Detect which cell encompasses the target text, then output its [X, Y] center coordinate. 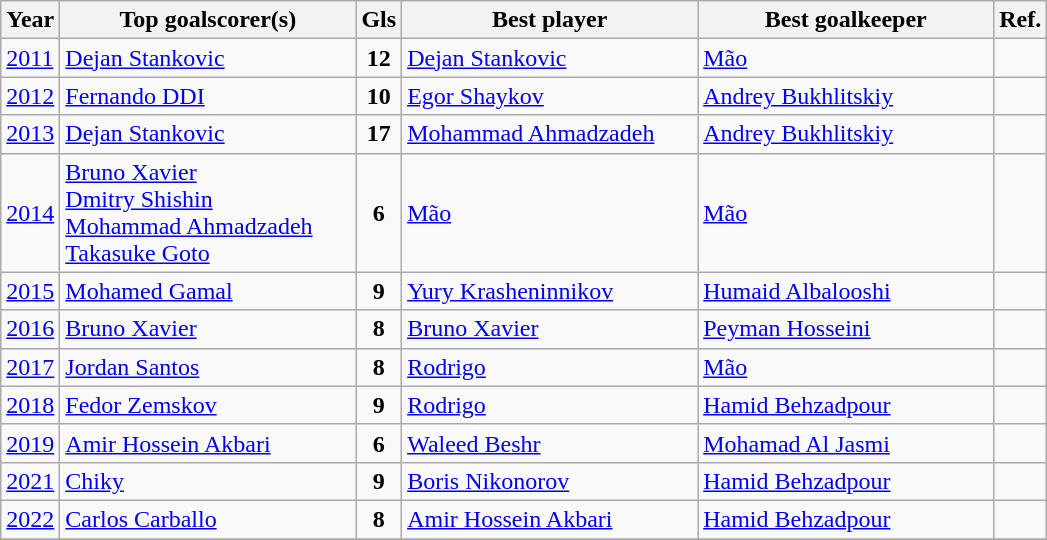
Jordan Santos [208, 367]
Best player [550, 20]
Peyman Hosseini [846, 329]
Boris Nikonorov [550, 481]
2016 [30, 329]
2011 [30, 58]
17 [379, 134]
2018 [30, 405]
2015 [30, 291]
Fernando DDI [208, 96]
2014 [30, 212]
2017 [30, 367]
2019 [30, 443]
Carlos Carballo [208, 519]
Egor Shaykov [550, 96]
10 [379, 96]
2012 [30, 96]
Yury Krasheninnikov [550, 291]
Chiky [208, 481]
Humaid Albalooshi [846, 291]
Ref. [1020, 20]
Fedor Zemskov [208, 405]
Waleed Beshr [550, 443]
2022 [30, 519]
2013 [30, 134]
Year [30, 20]
Mohammad Ahmadzadeh [550, 134]
Mohamed Gamal [208, 291]
12 [379, 58]
2021 [30, 481]
Best goalkeeper [846, 20]
Top goalscorer(s) [208, 20]
Bruno Xavier Dmitry Shishin Mohammad Ahmadzadeh Takasuke Goto [208, 212]
Gls [379, 20]
Mohamad Al Jasmi [846, 443]
